Pinpoint the cell where the given text exists, returning its [x, y] midpoint coordinate. 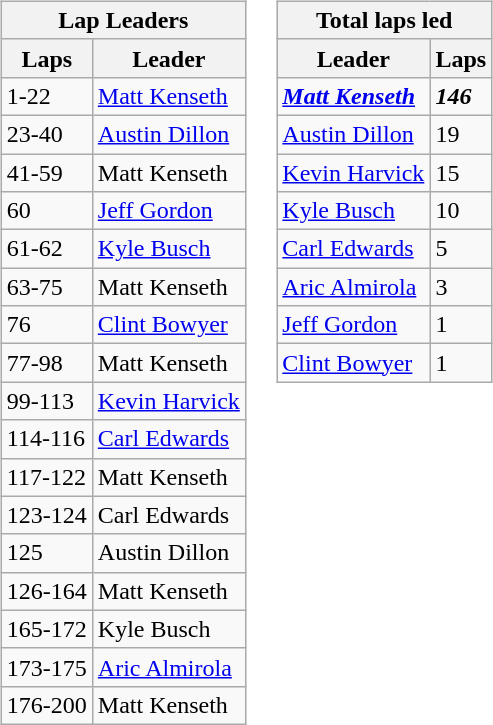
Lap Leaders [123, 20]
60 [46, 211]
126-164 [46, 591]
41-59 [46, 173]
123-124 [46, 515]
173-175 [46, 667]
125 [46, 553]
176-200 [46, 705]
165-172 [46, 629]
19 [461, 134]
114-116 [46, 439]
23-40 [46, 134]
10 [461, 211]
117-122 [46, 477]
3 [461, 287]
5 [461, 249]
99-113 [46, 401]
1-22 [46, 96]
15 [461, 173]
63-75 [46, 287]
61-62 [46, 249]
76 [46, 325]
Total laps led [384, 20]
77-98 [46, 363]
146 [461, 96]
